Locate the cell with the specified text and output its (x, y) center coordinate. 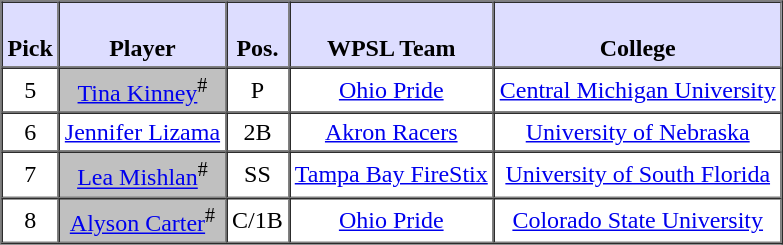
College (638, 35)
Jennifer Lizama (142, 132)
Alyson Carter# (142, 220)
Lea Mishlan# (142, 174)
Player (142, 35)
University of South Florida (638, 174)
Tina Kinney# (142, 90)
Central Michigan University (638, 90)
Colorado State University (638, 220)
2B (258, 132)
Tampa Bay FireStix (392, 174)
SS (258, 174)
5 (30, 90)
Pos. (258, 35)
6 (30, 132)
University of Nebraska (638, 132)
Akron Racers (392, 132)
C/1B (258, 220)
WPSL Team (392, 35)
Pick (30, 35)
7 (30, 174)
8 (30, 220)
P (258, 90)
